Identify which cell holds the provided text, then report its (X, Y) central coordinate. 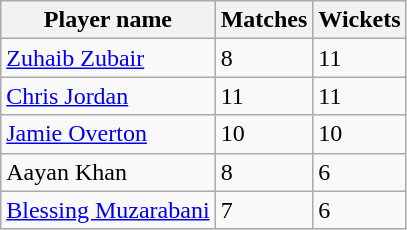
Aayan Khan (108, 172)
Jamie Overton (108, 134)
Blessing Muzarabani (108, 210)
7 (264, 210)
Chris Jordan (108, 96)
Zuhaib Zubair (108, 58)
Player name (108, 20)
Wickets (360, 20)
Matches (264, 20)
